Output the [x, y] coordinate of the center of the cell containing the given text.  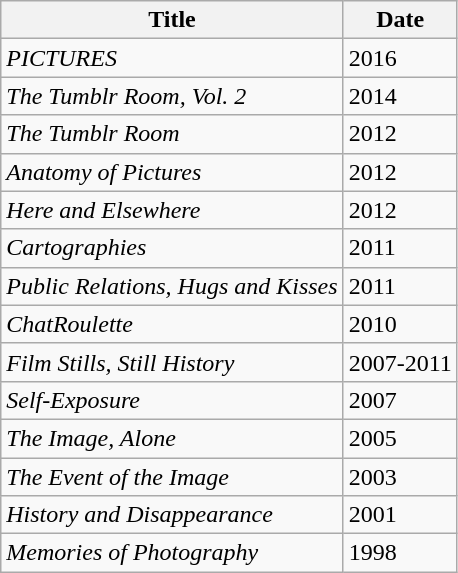
The Tumblr Room, Vol. 2 [172, 96]
Cartographies [172, 248]
PICTURES [172, 58]
2010 [400, 324]
2007 [400, 400]
2014 [400, 96]
ChatRoulette [172, 324]
2005 [400, 438]
Date [400, 20]
Self-Exposure [172, 400]
Here and Elsewhere [172, 210]
2007-2011 [400, 362]
Film Stills, Still History [172, 362]
The Tumblr Room [172, 134]
History and Disappearance [172, 515]
2001 [400, 515]
Anatomy of Pictures [172, 172]
1998 [400, 553]
Memories of Photography [172, 553]
The Event of the Image [172, 477]
2003 [400, 477]
The Image, Alone [172, 438]
Public Relations, Hugs and Kisses [172, 286]
Title [172, 20]
2016 [400, 58]
